Detect which cell encompasses the target text, then output its [X, Y] center coordinate. 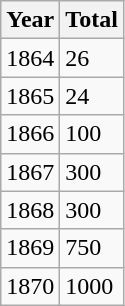
Total [92, 20]
1867 [30, 172]
1864 [30, 58]
1866 [30, 134]
1869 [30, 248]
24 [92, 96]
100 [92, 134]
26 [92, 58]
750 [92, 248]
1865 [30, 96]
Year [30, 20]
1868 [30, 210]
1870 [30, 286]
1000 [92, 286]
